For the text-containing cell, return its midpoint in [X, Y] coordinate format. 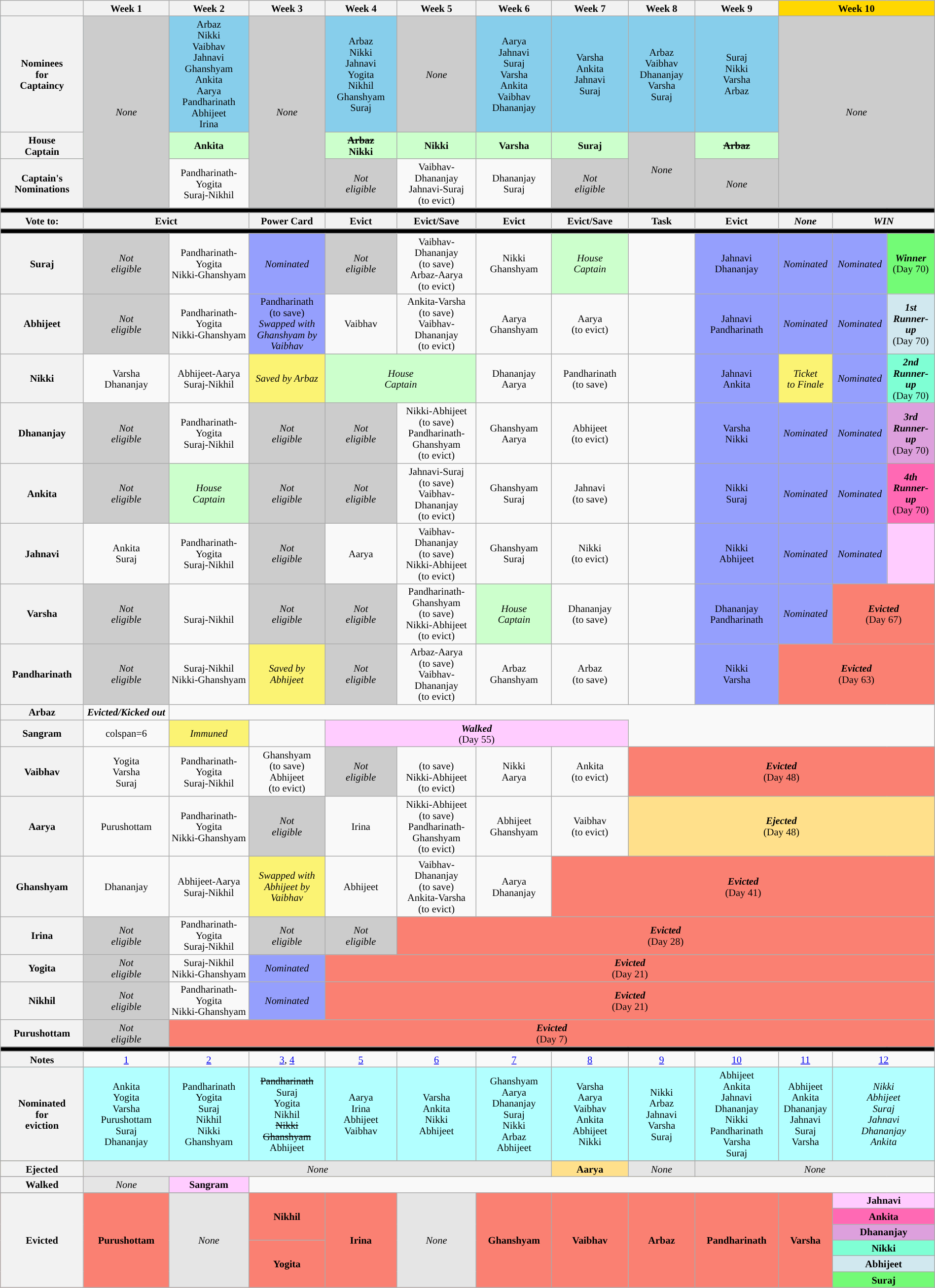
Suraj-Nikhil [209, 613]
Arbaz-Aarya(to save)Vaibhav-Dhananjay(to evict) [436, 674]
10 [737, 1059]
AaryaDhananjay [514, 886]
(to save)Nikki-Abhijeet(to evict) [436, 771]
ArbazGhanshyam [514, 674]
3, 4 [287, 1059]
Saved by Arbaz [287, 378]
Evicted(Day 48) [782, 771]
Ankita(to evict) [590, 771]
NikkiSuraj [737, 493]
Notes [42, 1059]
DhananjaySuraj [514, 183]
Nominatedforeviction [42, 1114]
ArbazNikkiJahnaviYogitaNikhilGhanshyamSuraj [361, 74]
Week 9 [737, 8]
Evicted [42, 1240]
Pandharinath(to save)Swapped with Ghanshyam by Vaibhav [287, 323]
NikkiGhanshyam [514, 263]
NomineesforCaptaincy [42, 74]
4th Runner-up(Day 70) [910, 493]
ArbazVaibhavDhananjayVarshaSuraj [662, 74]
3rd Runner-up(Day 70) [910, 433]
Aarya(to evict) [590, 323]
7 [514, 1059]
Week 8 [662, 8]
Task [662, 220]
Evicted/Kicked out [126, 712]
Vaibhav-Dhananjay(to save)Nikki-Abhijeet(to evict) [436, 553]
Dhananjay(to save) [590, 613]
AnkitaYogitaVarshaPurushottamSurajDhananjay [126, 1114]
Week 10 [856, 8]
DhananjayAarya [514, 378]
Vaibhav-Dhananjay(to save)Arbaz-Aarya(to evict) [436, 263]
Arbaz(to save) [590, 674]
Jahnavi-Suraj(to save)Vaibhav-Dhananjay(to evict) [436, 493]
GhanshyamAarya [514, 433]
AbhijeetAnkitaJahnaviDhananjayNikkiPandharinathVarshaSuraj [737, 1114]
2nd Runner-up(Day 70) [910, 378]
1 [126, 1059]
1st Runner-up(Day 70) [910, 323]
Week 5 [436, 8]
Vaibhav-DhananjayJahnavi-Suraj(to evict) [436, 183]
Pandharinath-Ghanshyam(to save)Nikki-Abhijeet(to evict) [436, 613]
5 [361, 1059]
Ejected(Day 48) [782, 826]
Ankita-Varsha(to save)Vaibhav-Dhananjay(to evict) [436, 323]
colspan=6 [126, 734]
Evicted(Day 41) [744, 886]
VarshaNikki [737, 433]
Evicted(Day 63) [856, 674]
Ejected [42, 1169]
AaryaJahnaviSurajVarshaAnkitaVaibhavDhananjay [514, 74]
Immuned [209, 734]
DhananjayPandharinath [737, 613]
Nikki(to evict) [590, 553]
Week 4 [361, 8]
Ticketto Finale [805, 378]
Evicted(Day 67) [884, 613]
AaryaGhanshyam [514, 323]
Week 7 [590, 8]
Evicted(Day 7) [552, 1033]
2 [209, 1059]
NikkiArbazJahnaviVarshaSuraj [662, 1114]
NikkiAarya [514, 771]
PandharinathSurajYogitaNikhilNikkiGhanshyamAbhijeet [287, 1114]
Week 6 [514, 8]
AbhijeetAnkitaDhananjayJahnaviSurajVarsha [805, 1114]
VarshaAnkitaNikkiAbhijeet [436, 1114]
Saved by Abhijeet [287, 674]
JahnaviPandharinath [737, 323]
Week 1 [126, 8]
Vaibhav(to evict) [590, 826]
AbhijeetGhanshyam [514, 826]
ArbazNikki [361, 145]
YogitaVarshaSuraj [126, 771]
NikkiAbhijeet [737, 553]
Walked [42, 1184]
VarshaAnkitaJahnaviSuraj [590, 74]
Vote to: [42, 220]
9 [662, 1059]
Walked(Day 55) [476, 734]
AaryaIrinaAbhijeetVaibhav [361, 1114]
Week 3 [287, 8]
Swapped with Abhijeet by Vaibhav [287, 886]
11 [805, 1059]
AnkitaSuraj [126, 553]
GhanshyamAaryaDhananjaySurajNikkiArbazAbhijeet [514, 1114]
Power Card [287, 220]
VarshaDhananjay [126, 378]
Jahnavi(to save) [590, 493]
JahnaviDhananjay [737, 263]
VarshaAaryaVaibhavAnkitaAbhijeetNikki [590, 1114]
Winner(Day 70) [910, 263]
Vaibhav-Dhananjay(to save)Ankita-Varsha(to evict) [436, 886]
Ghanshyam(to save)Abhijeet(to evict) [287, 771]
8 [590, 1059]
12 [884, 1059]
6 [436, 1059]
NikkiAbhijeetSurajJahnaviDhananjayAnkita [884, 1114]
PandharinathYogitaSurajNikhilNikkiGhanshyam [209, 1114]
Week 2 [209, 8]
WIN [884, 220]
Captain'sNominations [42, 183]
JahnaviAnkita [737, 378]
NikkiVarsha [737, 674]
ArbazNikkiVaibhavJahnaviGhanshyamAnkitaAaryaPandharinathAbhijeetIrina [209, 74]
Pandharinath(to save) [590, 378]
Evicted(Day 28) [666, 935]
Abhijeet(to evict) [590, 433]
SurajNikkiVarshaArbaz [737, 74]
